Detect which cell encompasses the target text, then output its [x, y] center coordinate. 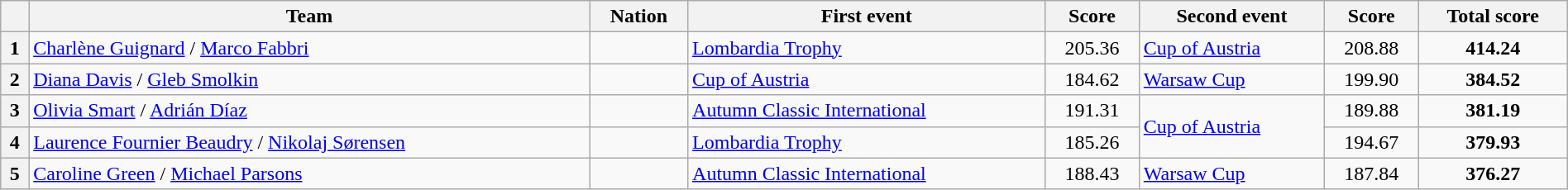
First event [867, 17]
199.90 [1371, 79]
4 [15, 142]
205.36 [1092, 48]
Diana Davis / Gleb Smolkin [309, 79]
208.88 [1371, 48]
191.31 [1092, 111]
384.52 [1493, 79]
376.27 [1493, 173]
Nation [638, 17]
Olivia Smart / Adrián Díaz [309, 111]
185.26 [1092, 142]
187.84 [1371, 173]
Team [309, 17]
2 [15, 79]
Caroline Green / Michael Parsons [309, 173]
5 [15, 173]
Charlène Guignard / Marco Fabbri [309, 48]
381.19 [1493, 111]
414.24 [1493, 48]
379.93 [1493, 142]
Second event [1231, 17]
194.67 [1371, 142]
Laurence Fournier Beaudry / Nikolaj Sørensen [309, 142]
189.88 [1371, 111]
188.43 [1092, 173]
3 [15, 111]
1 [15, 48]
Total score [1493, 17]
184.62 [1092, 79]
